Provide the [x, y] coordinate of the cell's center where the given text is located.  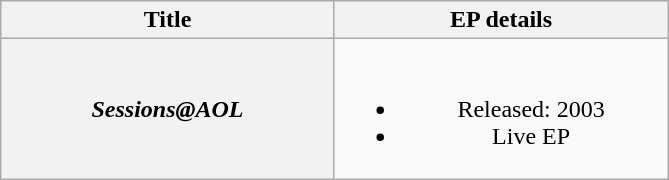
Title [168, 20]
EP details [501, 20]
Released: 2003Live EP [501, 109]
Sessions@AOL [168, 109]
